Search for the cell housing the specified text and yield its [X, Y] center coordinate. 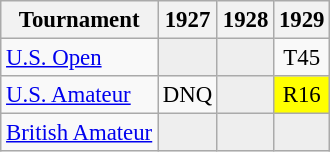
U.S. Amateur [80, 95]
DNQ [188, 95]
Tournament [80, 20]
U.S. Open [80, 58]
1929 [302, 20]
British Amateur [80, 133]
1928 [245, 20]
R16 [302, 95]
T45 [302, 58]
1927 [188, 20]
